Locate the cell with the specified text and output its [X, Y] center coordinate. 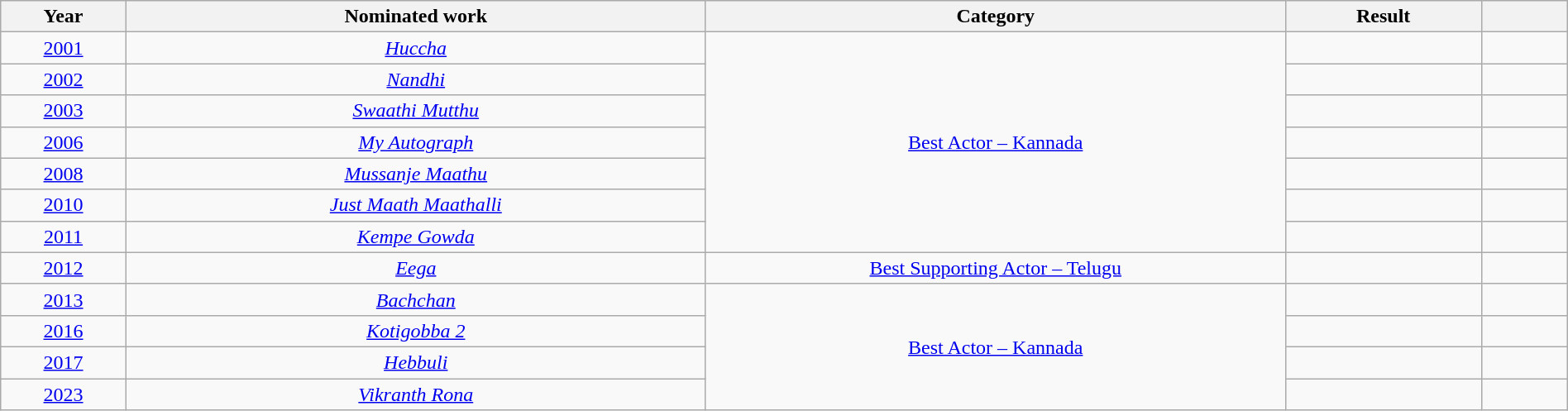
2013 [64, 299]
2002 [64, 79]
My Autograph [415, 142]
Bachchan [415, 299]
Nandhi [415, 79]
2003 [64, 111]
Nominated work [415, 17]
Vikranth Rona [415, 394]
Result [1383, 17]
Swaathi Mutthu [415, 111]
Eega [415, 268]
Category [996, 17]
Year [64, 17]
2012 [64, 268]
2017 [64, 362]
Best Supporting Actor – Telugu [996, 268]
2011 [64, 237]
Kotigobba 2 [415, 331]
2008 [64, 174]
2006 [64, 142]
Mussanje Maathu [415, 174]
2001 [64, 48]
Kempe Gowda [415, 237]
2010 [64, 205]
Huccha [415, 48]
2016 [64, 331]
Hebbuli [415, 362]
2023 [64, 394]
Just Maath Maathalli [415, 205]
